Output the [X, Y] coordinate of the center of the cell containing the given text.  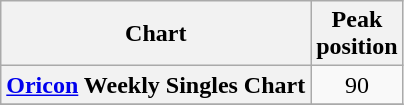
Chart [156, 34]
90 [357, 85]
Oricon Weekly Singles Chart [156, 85]
Peakposition [357, 34]
